For the text-containing cell, return its midpoint in (x, y) coordinate format. 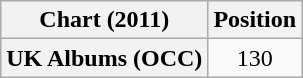
Chart (2011) (104, 20)
Position (255, 20)
130 (255, 58)
UK Albums (OCC) (104, 58)
